Pinpoint the cell where the given text exists, returning its (X, Y) midpoint coordinate. 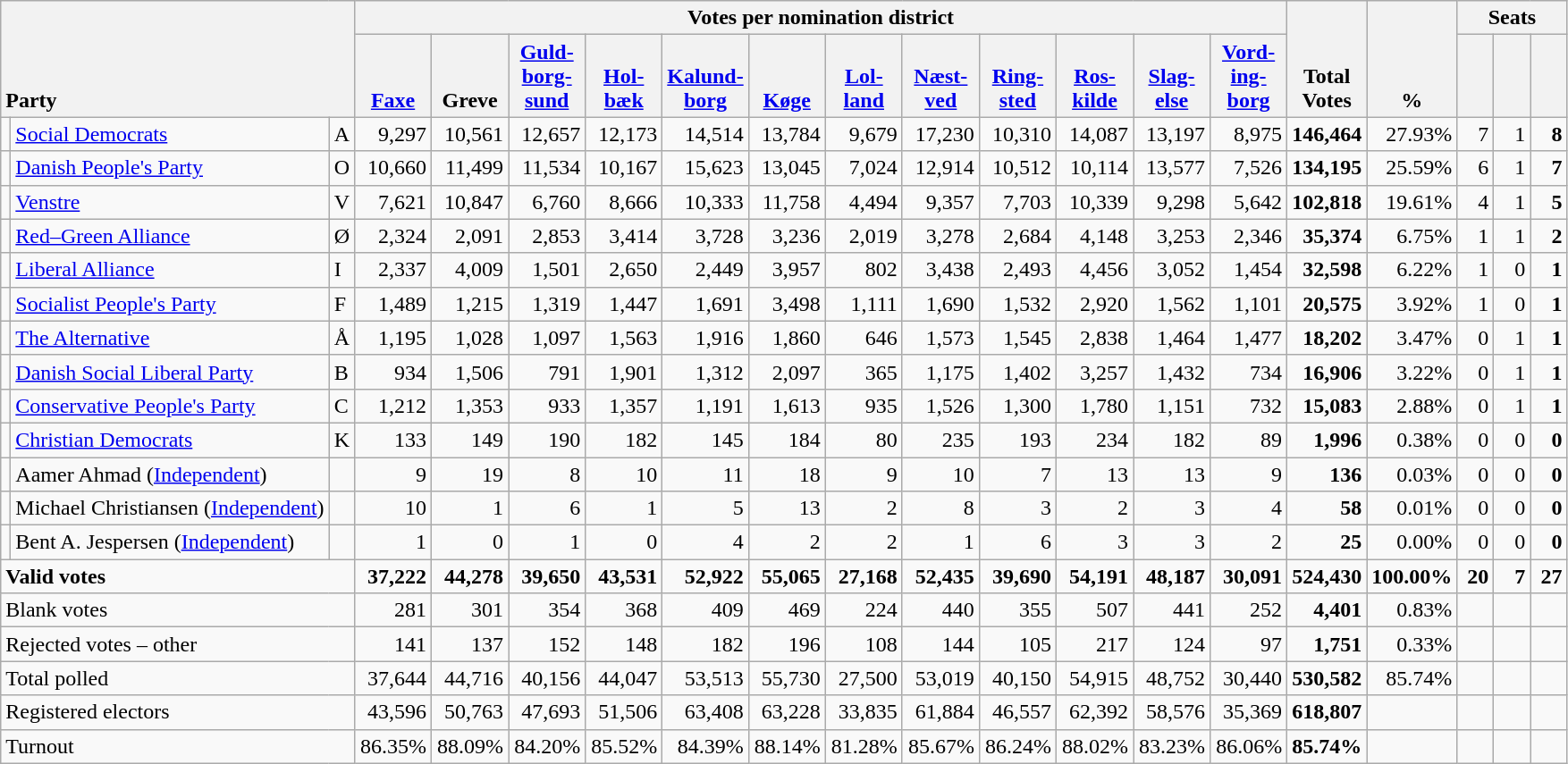
934 (393, 372)
63,228 (787, 712)
281 (393, 610)
141 (393, 644)
1,464 (1172, 338)
40,150 (1017, 678)
1,195 (393, 338)
15,083 (1327, 406)
1,319 (547, 304)
618,807 (1327, 712)
Total polled (178, 678)
2,920 (1094, 304)
11,499 (470, 168)
1,751 (1327, 644)
Valid votes (178, 576)
37,222 (393, 576)
F (341, 304)
935 (864, 406)
81.28% (864, 746)
105 (1017, 644)
83.23% (1172, 746)
0.00% (1412, 542)
58 (1327, 508)
4,009 (470, 270)
3,253 (1172, 236)
134,195 (1327, 168)
15,623 (705, 168)
368 (624, 610)
30,440 (1249, 678)
252 (1249, 610)
530,582 (1327, 678)
80 (864, 440)
33,835 (864, 712)
2,853 (547, 236)
1,215 (470, 304)
61,884 (940, 712)
Liberal Alliance (170, 270)
3,257 (1094, 372)
19.61% (1412, 202)
524,430 (1327, 576)
18,202 (1327, 338)
44,047 (624, 678)
1,357 (624, 406)
88.14% (787, 746)
1,432 (1172, 372)
50,763 (470, 712)
190 (547, 440)
1,691 (705, 304)
1,562 (1172, 304)
2,337 (393, 270)
144 (940, 644)
184 (787, 440)
Å (341, 338)
0.38% (1412, 440)
1,312 (705, 372)
791 (547, 372)
2,324 (393, 236)
1,563 (624, 338)
54,915 (1094, 678)
62,392 (1094, 712)
Party (178, 59)
Michael Christiansen (Independent) (170, 508)
1,175 (940, 372)
Køge (787, 76)
3,236 (787, 236)
12,914 (940, 168)
136 (1327, 474)
Votes per nomination district (821, 18)
1,690 (940, 304)
224 (864, 610)
1,532 (1017, 304)
85.52% (624, 746)
4,456 (1094, 270)
2,091 (470, 236)
89 (1249, 440)
Greve (470, 76)
11 (705, 474)
802 (864, 270)
10,167 (624, 168)
100.00% (1412, 576)
3,728 (705, 236)
44,278 (470, 576)
17,230 (940, 134)
40,156 (547, 678)
148 (624, 644)
% (1412, 59)
441 (1172, 610)
Conservative People's Party (170, 406)
55,065 (787, 576)
217 (1094, 644)
1,111 (864, 304)
12,657 (547, 134)
3.92% (1412, 304)
Red–Green Alliance (170, 236)
137 (470, 644)
933 (547, 406)
46,557 (1017, 712)
54,191 (1094, 576)
Lol- land (864, 76)
88.09% (470, 746)
10,660 (393, 168)
2,097 (787, 372)
B (341, 372)
Christian Democrats (170, 440)
Total Votes (1327, 59)
10,339 (1094, 202)
6,760 (547, 202)
1,506 (470, 372)
Registered electors (178, 712)
1,447 (624, 304)
39,650 (547, 576)
Social Democrats (170, 134)
734 (1249, 372)
86.24% (1017, 746)
Næst- ved (940, 76)
Blank votes (178, 610)
3,052 (1172, 270)
19 (470, 474)
646 (864, 338)
86.06% (1249, 746)
11,758 (787, 202)
0.83% (1412, 610)
Aamer Ahmad (Independent) (170, 474)
193 (1017, 440)
32,598 (1327, 270)
409 (705, 610)
9,298 (1172, 202)
1,097 (547, 338)
16,906 (1327, 372)
Ros- kilde (1094, 76)
301 (470, 610)
3.22% (1412, 372)
51,506 (624, 712)
1,996 (1327, 440)
8,666 (624, 202)
1,916 (705, 338)
152 (547, 644)
469 (787, 610)
0.01% (1412, 508)
1,454 (1249, 270)
1,613 (787, 406)
1,501 (547, 270)
2,493 (1017, 270)
10,561 (470, 134)
102,818 (1327, 202)
Kalund- borg (705, 76)
3,498 (787, 304)
1,780 (1094, 406)
Slag- else (1172, 76)
1,489 (393, 304)
1,353 (470, 406)
1,300 (1017, 406)
6.75% (1412, 236)
58,576 (1172, 712)
55,730 (787, 678)
1,402 (1017, 372)
Ring- sted (1017, 76)
7,024 (864, 168)
2,019 (864, 236)
Hol- bæk (624, 76)
9,679 (864, 134)
27,500 (864, 678)
39,690 (1017, 576)
108 (864, 644)
Vord- ing- borg (1249, 76)
1,212 (393, 406)
85.67% (940, 746)
A (341, 134)
1,545 (1017, 338)
4,494 (864, 202)
0.03% (1412, 474)
Venstre (170, 202)
Danish Social Liberal Party (170, 372)
10,114 (1094, 168)
Ø (341, 236)
53,513 (705, 678)
354 (547, 610)
V (341, 202)
2,650 (624, 270)
1,191 (705, 406)
7,526 (1249, 168)
Bent A. Jespersen (Independent) (170, 542)
2,684 (1017, 236)
234 (1094, 440)
25.59% (1412, 168)
20,575 (1327, 304)
13,045 (787, 168)
6.22% (1412, 270)
1,477 (1249, 338)
1,151 (1172, 406)
5,642 (1249, 202)
18 (787, 474)
149 (470, 440)
145 (705, 440)
27 (1548, 576)
10,847 (470, 202)
53,019 (940, 678)
88.02% (1094, 746)
10,310 (1017, 134)
48,752 (1172, 678)
30,091 (1249, 576)
4,401 (1327, 610)
43,596 (393, 712)
27,168 (864, 576)
133 (393, 440)
The Alternative (170, 338)
3,957 (787, 270)
146,464 (1327, 134)
I (341, 270)
1,028 (470, 338)
K (341, 440)
35,369 (1249, 712)
3,278 (940, 236)
Turnout (178, 746)
235 (940, 440)
1,860 (787, 338)
507 (1094, 610)
4,148 (1094, 236)
732 (1249, 406)
0.33% (1412, 644)
440 (940, 610)
10,512 (1017, 168)
52,435 (940, 576)
11,534 (547, 168)
3.47% (1412, 338)
20 (1475, 576)
48,187 (1172, 576)
Danish People's Party (170, 168)
14,514 (705, 134)
1,101 (1249, 304)
10,333 (705, 202)
O (341, 168)
47,693 (547, 712)
2,346 (1249, 236)
84.39% (705, 746)
C (341, 406)
2.88% (1412, 406)
43,531 (624, 576)
3,438 (940, 270)
3,414 (624, 236)
35,374 (1327, 236)
37,644 (393, 678)
8,975 (1249, 134)
9,357 (940, 202)
Socialist People's Party (170, 304)
355 (1017, 610)
1,901 (624, 372)
365 (864, 372)
7,621 (393, 202)
Rejected votes – other (178, 644)
44,716 (470, 678)
13,197 (1172, 134)
13,577 (1172, 168)
1,573 (940, 338)
14,087 (1094, 134)
2,838 (1094, 338)
196 (787, 644)
124 (1172, 644)
52,922 (705, 576)
2,449 (705, 270)
Seats (1513, 18)
13,784 (787, 134)
27.93% (1412, 134)
Guld- borg- sund (547, 76)
25 (1327, 542)
84.20% (547, 746)
1,526 (940, 406)
7,703 (1017, 202)
9,297 (393, 134)
97 (1249, 644)
63,408 (705, 712)
12,173 (624, 134)
86.35% (393, 746)
Faxe (393, 76)
